Identify which cell holds the provided text, then report its [x, y] central coordinate. 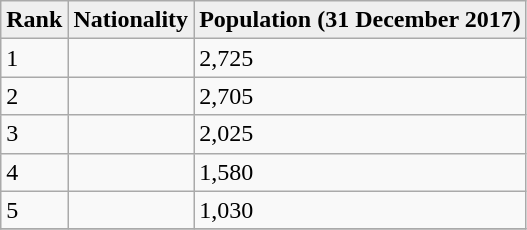
Nationality [131, 20]
1 [34, 58]
Population (31 December 2017) [360, 20]
2,025 [360, 134]
1,030 [360, 210]
4 [34, 172]
5 [34, 210]
1,580 [360, 172]
2 [34, 96]
2,705 [360, 96]
3 [34, 134]
2,725 [360, 58]
Rank [34, 20]
